Scan for the cell matching the given text and deliver its [X, Y] coordinate at center. 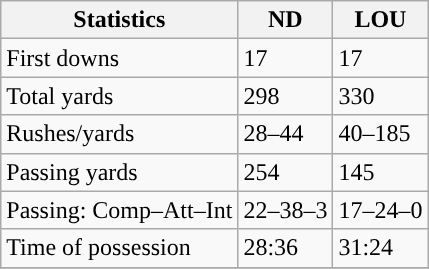
31:24 [380, 248]
145 [380, 172]
298 [286, 96]
Time of possession [120, 248]
254 [286, 172]
Rushes/yards [120, 134]
Total yards [120, 96]
330 [380, 96]
Statistics [120, 20]
Passing yards [120, 172]
First downs [120, 58]
ND [286, 20]
17–24–0 [380, 210]
Passing: Comp–Att–Int [120, 210]
LOU [380, 20]
28–44 [286, 134]
28:36 [286, 248]
40–185 [380, 134]
22–38–3 [286, 210]
